Extract the (X, Y) coordinate from the center of the cell holding the provided text.  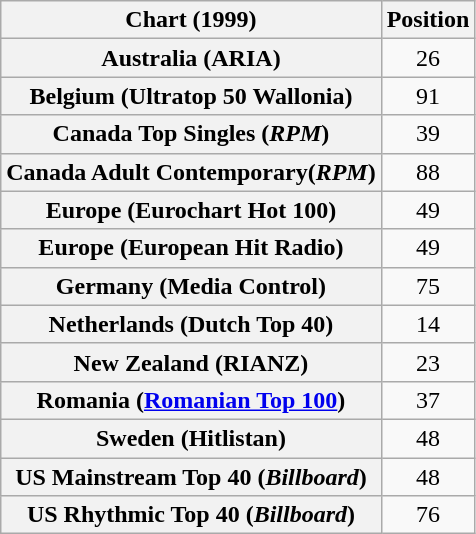
Europe (Eurochart Hot 100) (191, 210)
76 (428, 515)
Europe (European Hit Radio) (191, 248)
Australia (ARIA) (191, 58)
New Zealand (RIANZ) (191, 362)
26 (428, 58)
23 (428, 362)
Chart (1999) (191, 20)
39 (428, 134)
37 (428, 400)
Romania (Romanian Top 100) (191, 400)
Canada Top Singles (RPM) (191, 134)
88 (428, 172)
US Mainstream Top 40 (Billboard) (191, 477)
14 (428, 324)
Canada Adult Contemporary(RPM) (191, 172)
75 (428, 286)
Position (428, 20)
91 (428, 96)
Germany (Media Control) (191, 286)
Belgium (Ultratop 50 Wallonia) (191, 96)
US Rhythmic Top 40 (Billboard) (191, 515)
Netherlands (Dutch Top 40) (191, 324)
Sweden (Hitlistan) (191, 438)
